Determine the (X, Y) coordinate at the center of the cell enclosing the given text.  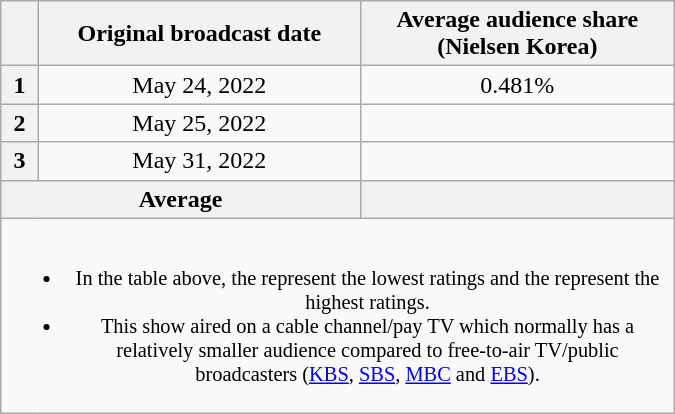
May 31, 2022 (199, 161)
0.481% (517, 85)
May 24, 2022 (199, 85)
Average audience share(Nielsen Korea) (517, 34)
May 25, 2022 (199, 123)
2 (20, 123)
Original broadcast date (199, 34)
Average (181, 199)
3 (20, 161)
1 (20, 85)
